Return (x, y) of the center of cell containing provided text 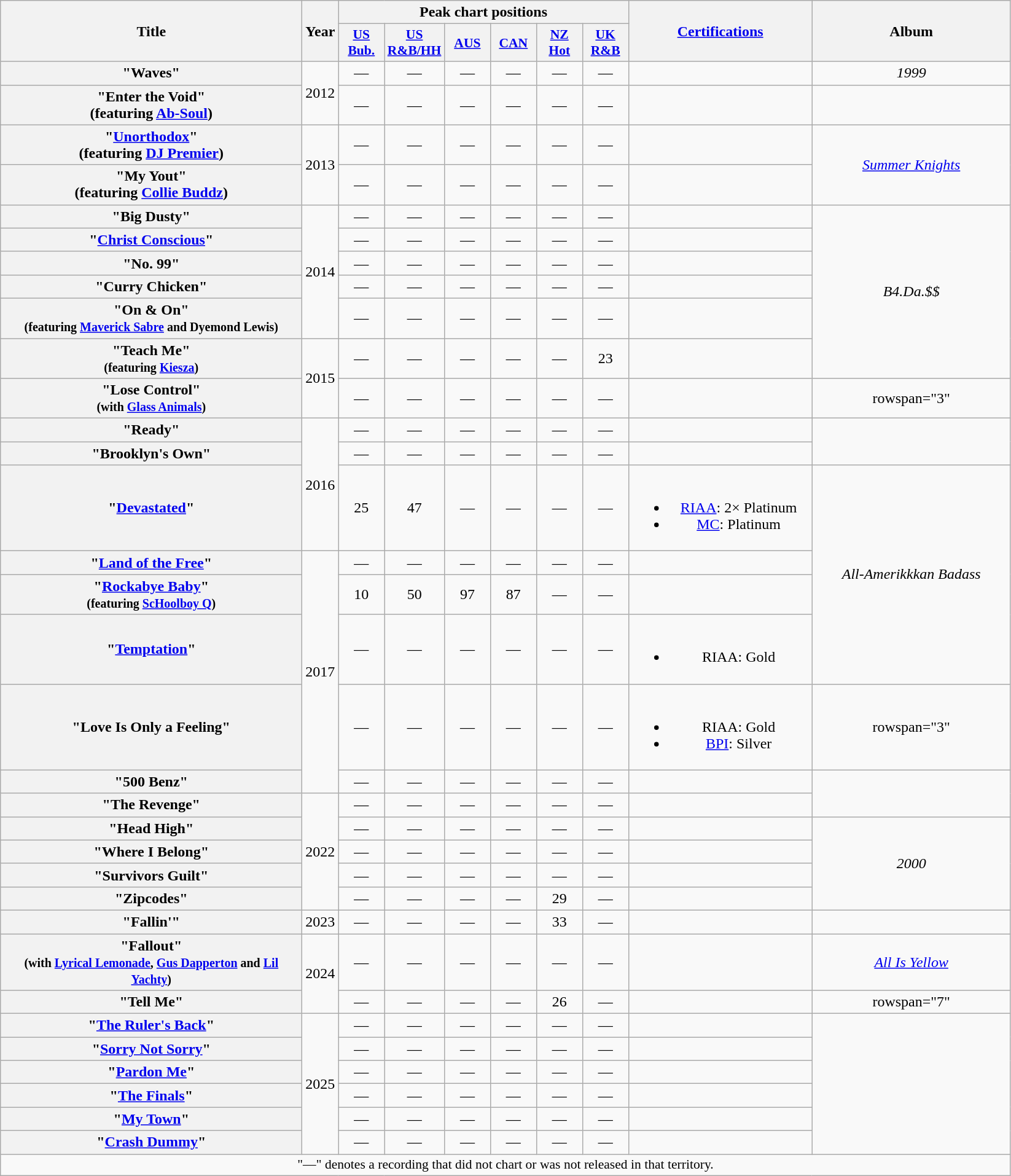
All Is Yellow (911, 962)
Summer Knights (911, 165)
2016 (321, 485)
"Ready" (151, 430)
"The Revenge" (151, 805)
"—" denotes a recording that did not chart or was not released in that territory. (505, 1165)
"My Town" (151, 1119)
2013 (321, 165)
CAN (513, 43)
RIAA: Gold (720, 649)
"Fallout"(with Lyrical Lemonade, Gus Dapperton and Lil Yachty) (151, 962)
47 (415, 508)
B4.Da.$$ (911, 291)
23 (606, 358)
"Enter the Void"(featuring Ab-Soul) (151, 104)
"Where I Belong" (151, 852)
25 (361, 508)
rowspan="7" (911, 1002)
"The Ruler's Back" (151, 1025)
97 (467, 595)
"Big Dusty" (151, 216)
Certifications (720, 31)
2022 (321, 852)
1999 (911, 73)
Album (911, 31)
26 (559, 1002)
"Head High" (151, 828)
"Lose Control"(with Glass Animals) (151, 398)
Peak chart positions (483, 12)
All-Amerikkkan Badass (911, 574)
Year (321, 31)
"My Yout"(featuring Collie Buddz) (151, 184)
"No. 99" (151, 263)
US R&B/HH (415, 43)
87 (513, 595)
RIAA: 2× PlatinumMC: Platinum (720, 508)
"Temptation" (151, 649)
29 (559, 898)
"500 Benz" (151, 782)
"Zipcodes" (151, 898)
RIAA: GoldBPI: Silver (720, 727)
"Christ Conscious" (151, 240)
2015 (321, 378)
"The Finals" (151, 1096)
"Unorthodox"(featuring DJ Premier) (151, 145)
2024 (321, 974)
"Survivors Guilt" (151, 875)
10 (361, 595)
50 (415, 595)
"Fallin'" (151, 922)
2014 (321, 272)
2000 (911, 863)
"Teach Me"(featuring Kiesza) (151, 358)
NZHot (559, 43)
"Tell Me" (151, 1002)
2012 (321, 93)
2023 (321, 922)
2017 (321, 672)
2025 (321, 1084)
UKR&B (606, 43)
"Curry Chicken" (151, 286)
"Pardon Me" (151, 1072)
USBub. (361, 43)
"Devastated" (151, 508)
"Brooklyn's Own" (151, 453)
"Crash Dummy" (151, 1142)
"Sorry Not Sorry" (151, 1049)
AUS (467, 43)
"Land of the Free" (151, 563)
33 (559, 922)
Title (151, 31)
"On & On"(featuring Maverick Sabre and Dyemond Lewis) (151, 318)
"Love Is Only a Feeling" (151, 727)
"Waves" (151, 73)
"Rockabye Baby"(featuring ScHoolboy Q) (151, 595)
